Locate the cell with the specified text and output its [x, y] center coordinate. 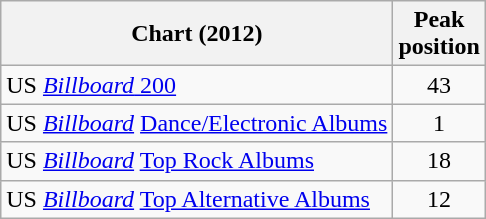
US Billboard Top Alternative Albums [197, 199]
Chart (2012) [197, 34]
Peakposition [439, 34]
US Billboard 200 [197, 85]
18 [439, 161]
12 [439, 199]
US Billboard Top Rock Albums [197, 161]
US Billboard Dance/Electronic Albums [197, 123]
1 [439, 123]
43 [439, 85]
